Detect which cell encompasses the target text, then output its [X, Y] center coordinate. 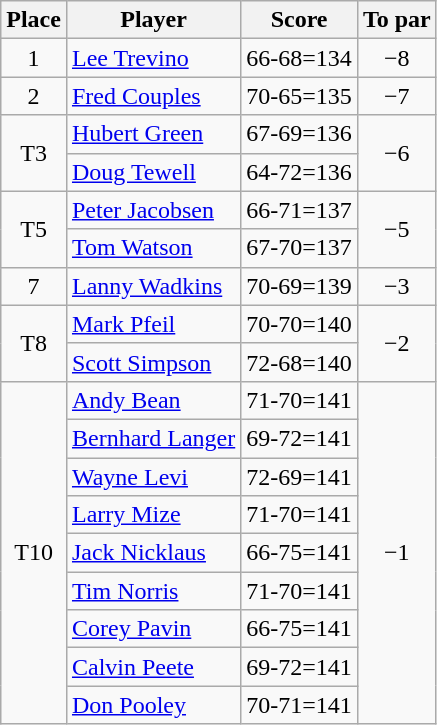
−8 [396, 58]
7 [34, 286]
Lee Trevino [153, 58]
Score [300, 20]
−2 [396, 343]
Doug Tewell [153, 172]
To par [396, 20]
Fred Couples [153, 96]
70-65=135 [300, 96]
72-69=141 [300, 477]
−3 [396, 286]
T5 [34, 229]
2 [34, 96]
Jack Nicklaus [153, 553]
Bernhard Langer [153, 438]
−6 [396, 153]
66-71=137 [300, 210]
Place [34, 20]
Peter Jacobsen [153, 210]
T3 [34, 153]
Larry Mize [153, 515]
67-70=137 [300, 248]
Hubert Green [153, 134]
−1 [396, 552]
67-69=136 [300, 134]
Tom Watson [153, 248]
70-70=140 [300, 324]
T8 [34, 343]
66-68=134 [300, 58]
Mark Pfeil [153, 324]
−5 [396, 229]
1 [34, 58]
70-69=139 [300, 286]
70-71=141 [300, 705]
Corey Pavin [153, 629]
Tim Norris [153, 591]
−7 [396, 96]
72-68=140 [300, 362]
Scott Simpson [153, 362]
Lanny Wadkins [153, 286]
Wayne Levi [153, 477]
64-72=136 [300, 172]
Don Pooley [153, 705]
Player [153, 20]
Andy Bean [153, 400]
T10 [34, 552]
Calvin Peete [153, 667]
